Capture the cell that displays the provided text and extract its (x, y) central coordinate. 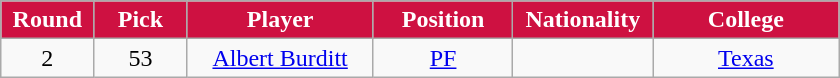
Texas (746, 58)
Position (443, 20)
PF (443, 58)
College (746, 20)
53 (140, 58)
Player (280, 20)
Nationality (583, 20)
Pick (140, 20)
Round (48, 20)
2 (48, 58)
Albert Burditt (280, 58)
